Return the [X, Y] coordinate for the center point of the cell that contains the specified text.  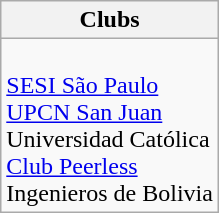
SESI São Paulo UPCN San Juan Universidad Católica Club Peerless Ingenieros de Bolivia [110, 126]
Clubs [110, 20]
